Scan for the cell matching the given text and deliver its [X, Y] coordinate at center. 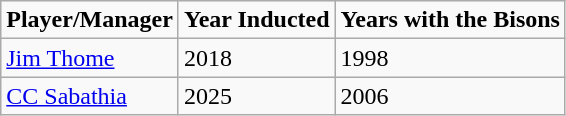
Player/Manager [90, 20]
Jim Thome [90, 58]
2025 [256, 96]
2018 [256, 58]
1998 [450, 58]
Years with the Bisons [450, 20]
CC Sabathia [90, 96]
Year Inducted [256, 20]
2006 [450, 96]
